From the cell containing the given text, extract its center point as (x, y) coordinate. 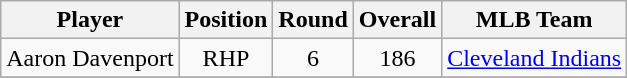
6 (313, 58)
Aaron Davenport (90, 58)
Player (90, 20)
Overall (397, 20)
MLB Team (534, 20)
RHP (226, 58)
186 (397, 58)
Cleveland Indians (534, 58)
Position (226, 20)
Round (313, 20)
